For the text-containing cell, return its midpoint in (x, y) coordinate format. 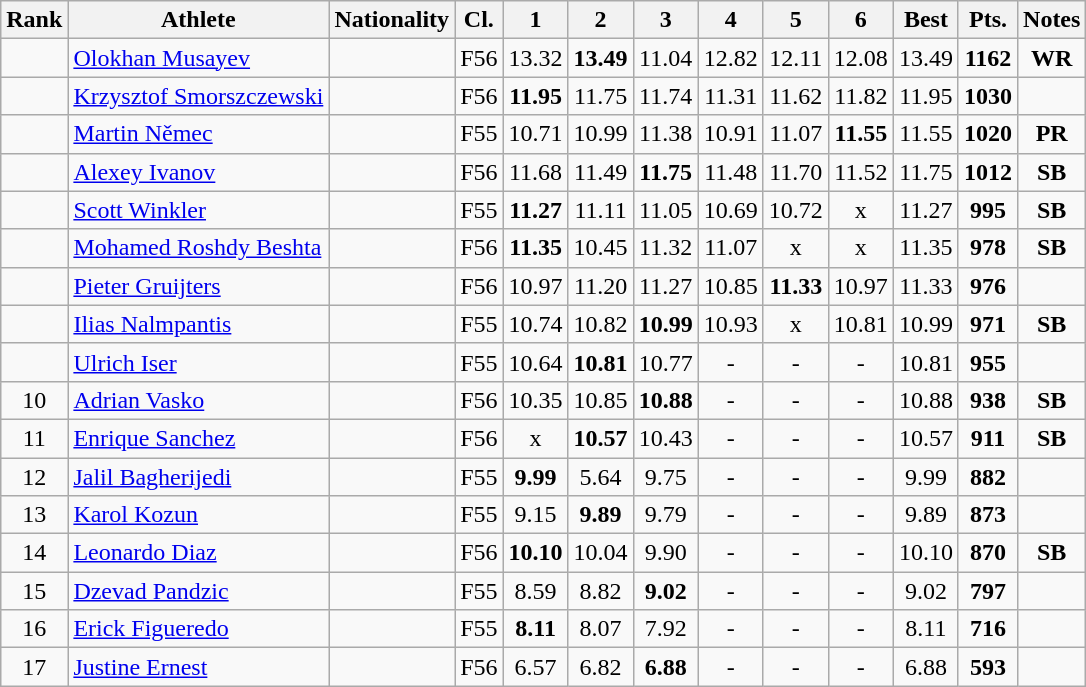
11.32 (666, 248)
11.38 (666, 134)
11.31 (730, 96)
6 (860, 20)
Pts. (988, 20)
10.71 (536, 134)
PR (1052, 134)
Enrique Sanchez (198, 438)
911 (988, 438)
797 (988, 591)
716 (988, 629)
16 (34, 629)
Ulrich Iser (198, 362)
Jalil Bagherijedi (198, 477)
10.74 (536, 324)
10.91 (730, 134)
11.04 (666, 58)
Scott Winkler (198, 210)
955 (988, 362)
10.82 (600, 324)
Martin Němec (198, 134)
2 (600, 20)
13 (34, 515)
8.59 (536, 591)
11.62 (796, 96)
9.75 (666, 477)
8.82 (600, 591)
10 (34, 400)
Olokhan Musayev (198, 58)
Mohamed Roshdy Beshta (198, 248)
10.45 (600, 248)
12.82 (730, 58)
8.07 (600, 629)
5 (796, 20)
1030 (988, 96)
10.35 (536, 400)
12.11 (796, 58)
Rank (34, 20)
1 (536, 20)
13.32 (536, 58)
11 (34, 438)
10.64 (536, 362)
11.52 (860, 172)
11.70 (796, 172)
Krzysztof Smorszczewski (198, 96)
11.74 (666, 96)
10.77 (666, 362)
Nationality (392, 20)
Justine Ernest (198, 667)
Alexey Ivanov (198, 172)
593 (988, 667)
5.64 (600, 477)
Ilias Nalmpantis (198, 324)
Dzevad Pandzic (198, 591)
Leonardo Diaz (198, 553)
12 (34, 477)
6.57 (536, 667)
11.05 (666, 210)
WR (1052, 58)
976 (988, 286)
11.82 (860, 96)
11.11 (600, 210)
14 (34, 553)
873 (988, 515)
11.68 (536, 172)
Best (926, 20)
9.15 (536, 515)
4 (730, 20)
1020 (988, 134)
7.92 (666, 629)
Cl. (479, 20)
Pieter Gruijters (198, 286)
10.43 (666, 438)
Athlete (198, 20)
15 (34, 591)
10.93 (730, 324)
10.04 (600, 553)
Karol Kozun (198, 515)
3 (666, 20)
Erick Figueredo (198, 629)
938 (988, 400)
9.90 (666, 553)
17 (34, 667)
Notes (1052, 20)
9.79 (666, 515)
870 (988, 553)
1162 (988, 58)
10.69 (730, 210)
1012 (988, 172)
11.48 (730, 172)
11.49 (600, 172)
11.20 (600, 286)
6.82 (600, 667)
12.08 (860, 58)
995 (988, 210)
882 (988, 477)
978 (988, 248)
10.72 (796, 210)
Adrian Vasko (198, 400)
971 (988, 324)
